Extract the (x, y) coordinate from the center of the cell holding the provided text.  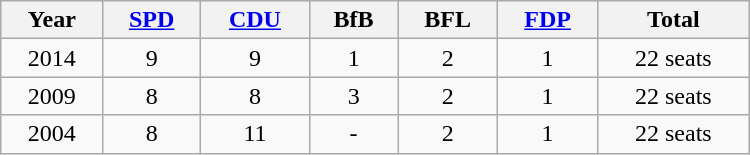
BFL (448, 20)
3 (353, 96)
Total (673, 20)
BfB (353, 20)
Year (52, 20)
CDU (254, 20)
2004 (52, 134)
11 (254, 134)
FDP (548, 20)
- (353, 134)
SPD (152, 20)
2009 (52, 96)
2014 (52, 58)
